Provide the [x, y] coordinate of the cell's center where the given text is located.  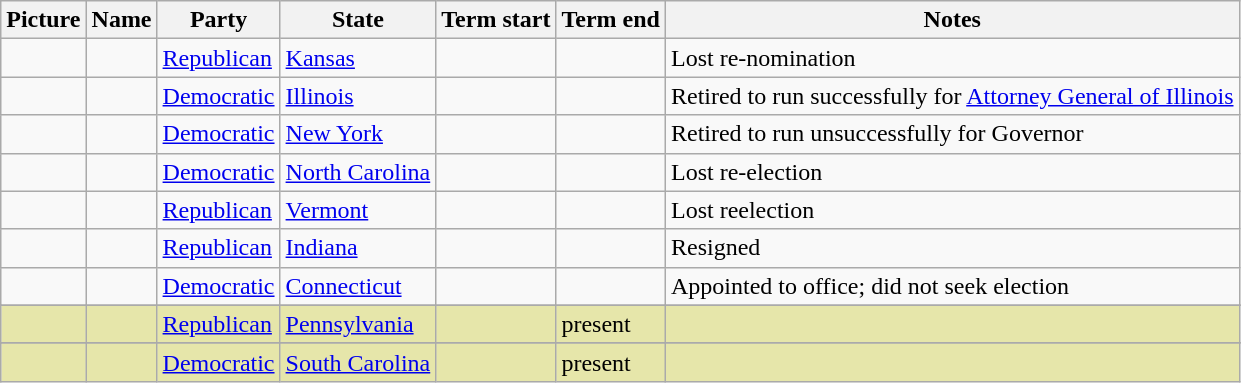
Name [122, 20]
Notes [952, 20]
Retired to run unsuccessfully for Governor [952, 134]
Term start [496, 20]
Appointed to office; did not seek election [952, 286]
Lost re-election [952, 172]
Lost reelection [952, 210]
Resigned [952, 248]
New York [358, 134]
Picture [44, 20]
Connecticut [358, 286]
Term end [611, 20]
North Carolina [358, 172]
Retired to run successfully for Attorney General of Illinois [952, 96]
Kansas [358, 58]
Lost re-nomination [952, 58]
Pennsylvania [358, 324]
Illinois [358, 96]
State [358, 20]
Vermont [358, 210]
Indiana [358, 248]
South Carolina [358, 362]
Party [218, 20]
